Return [x, y] of the center of cell containing provided text 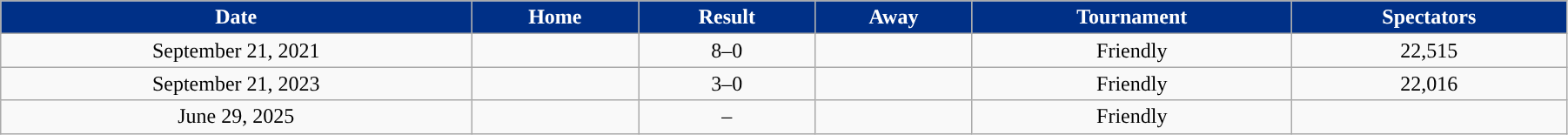
June 29, 2025 [237, 117]
3–0 [727, 84]
Result [727, 17]
September 21, 2023 [237, 84]
22,016 [1429, 84]
– [727, 117]
Date [237, 17]
Tournament [1131, 17]
22,515 [1429, 51]
Home [555, 17]
September 21, 2021 [237, 51]
8–0 [727, 51]
Spectators [1429, 17]
Away [894, 17]
